Capture the cell that displays the provided text and extract its (X, Y) central coordinate. 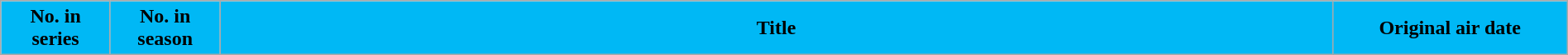
Title (776, 28)
No. inseries (56, 28)
No. inseason (165, 28)
Original air date (1450, 28)
